Find where the given text appears and provide that cell's center as (x, y) coordinate. 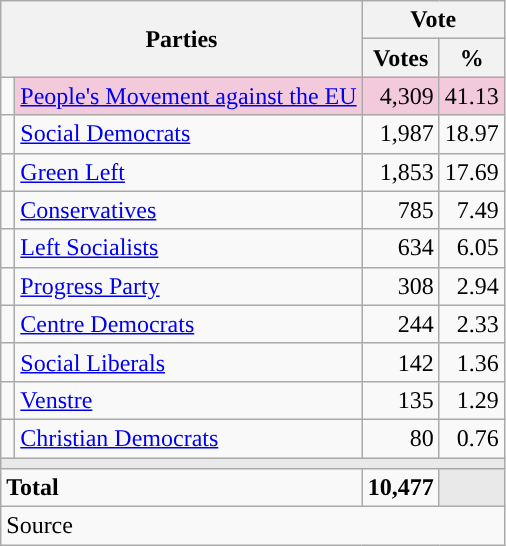
2.94 (472, 286)
Green Left (188, 172)
Social Liberals (188, 362)
Parties (182, 39)
135 (400, 400)
4,309 (400, 96)
Votes (400, 58)
308 (400, 286)
People's Movement against the EU (188, 96)
785 (400, 210)
10,477 (400, 488)
Vote (433, 20)
Conservatives (188, 210)
17.69 (472, 172)
244 (400, 324)
2.33 (472, 324)
142 (400, 362)
1.36 (472, 362)
Source (253, 526)
1.29 (472, 400)
Progress Party (188, 286)
Social Democrats (188, 134)
634 (400, 248)
1,987 (400, 134)
18.97 (472, 134)
Christian Democrats (188, 438)
Centre Democrats (188, 324)
Total (182, 488)
6.05 (472, 248)
0.76 (472, 438)
1,853 (400, 172)
Venstre (188, 400)
% (472, 58)
7.49 (472, 210)
Left Socialists (188, 248)
41.13 (472, 96)
80 (400, 438)
